Find where the given text appears and provide that cell's center as (x, y) coordinate. 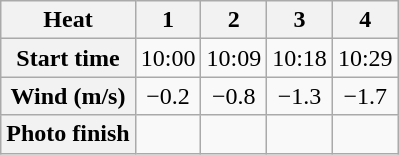
Wind (m/s) (68, 96)
3 (300, 20)
−0.2 (168, 96)
10:00 (168, 58)
Start time (68, 58)
Photo finish (68, 134)
Heat (68, 20)
1 (168, 20)
4 (365, 20)
10:18 (300, 58)
10:09 (234, 58)
−1.3 (300, 96)
−0.8 (234, 96)
10:29 (365, 58)
2 (234, 20)
−1.7 (365, 96)
